Pinpoint the cell where the given text exists, returning its (X, Y) midpoint coordinate. 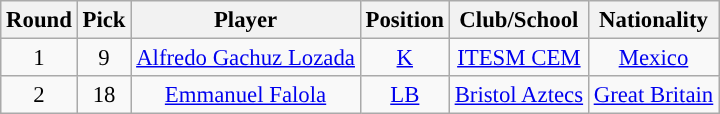
Emmanuel Falola (246, 95)
Club/School (518, 20)
Mexico (653, 58)
Pick (104, 20)
ITESM CEM (518, 58)
K (404, 58)
Alfredo Gachuz Lozada (246, 58)
Round (39, 20)
Position (404, 20)
Player (246, 20)
Great Britain (653, 95)
Bristol Aztecs (518, 95)
LB (404, 95)
2 (39, 95)
Nationality (653, 20)
9 (104, 58)
18 (104, 95)
1 (39, 58)
